Identify which cell holds the provided text, then report its [x, y] central coordinate. 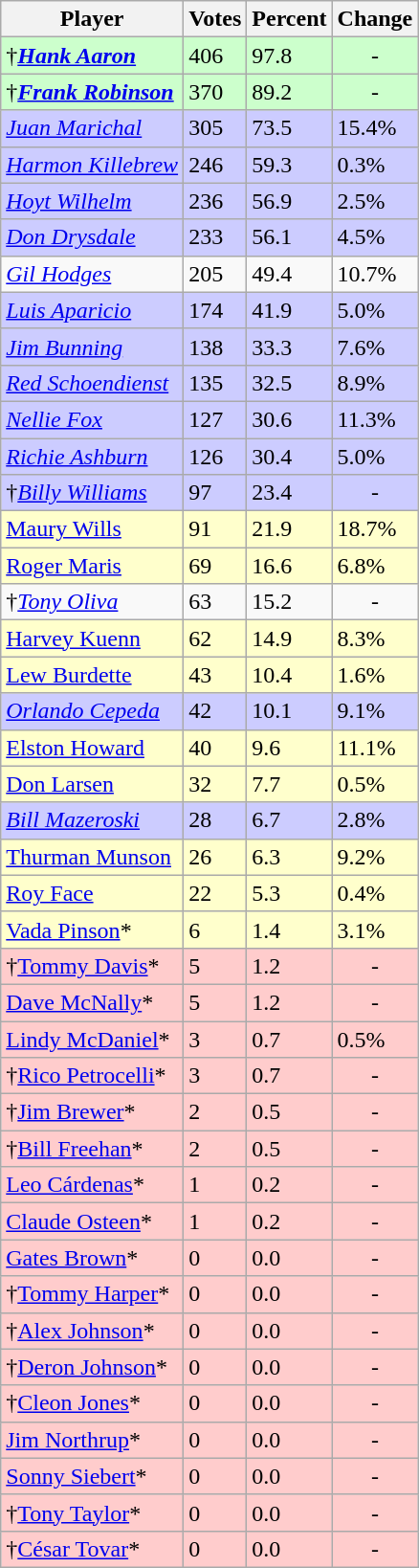
91 [215, 529]
†Bill Freehan* [92, 1149]
305 [215, 128]
Lindy McDaniel* [92, 1039]
Lew Burdette [92, 675]
Maury Wills [92, 529]
14.9 [289, 638]
Bill Mazeroski [92, 820]
10.7% [375, 274]
9.1% [375, 711]
126 [215, 457]
Votes [215, 19]
Gates Brown* [92, 1258]
370 [215, 92]
26 [215, 857]
Luis Aparicio [92, 310]
56.9 [289, 201]
69 [215, 566]
62 [215, 638]
†César Tovar* [92, 1549]
6.7 [289, 820]
205 [215, 274]
3.1% [375, 930]
32.5 [289, 383]
43 [215, 675]
Richie Ashburn [92, 457]
11.1% [375, 748]
Harvey Kuenn [92, 638]
Orlando Cepeda [92, 711]
†Tony Taylor* [92, 1512]
Harmon Killebrew [92, 165]
15.2 [289, 602]
41.9 [289, 310]
135 [215, 383]
9.6 [289, 748]
8.3% [375, 638]
Jim Northrup* [92, 1440]
406 [215, 56]
233 [215, 237]
Juan Marichal [92, 128]
Hoyt Wilhelm [92, 201]
127 [215, 419]
Roy Face [92, 893]
†Tony Oliva [92, 602]
56.1 [289, 237]
33.3 [289, 347]
6.3 [289, 857]
7.7 [289, 784]
Vada Pinson* [92, 930]
23.4 [289, 493]
Thurman Munson [92, 857]
Don Larsen [92, 784]
174 [215, 310]
59.3 [289, 165]
1.4 [289, 930]
8.9% [375, 383]
63 [215, 602]
32 [215, 784]
†Rico Petrocelli* [92, 1076]
†Hank Aaron [92, 56]
Sonny Siebert* [92, 1476]
7.6% [375, 347]
73.5 [289, 128]
Dave McNally* [92, 1002]
Red Schoendienst [92, 383]
Roger Maris [92, 566]
†Deron Johnson* [92, 1367]
1.6% [375, 675]
†Alex Johnson* [92, 1331]
0.4% [375, 893]
Nellie Fox [92, 419]
0.3% [375, 165]
236 [215, 201]
10.4 [289, 675]
10.1 [289, 711]
49.4 [289, 274]
22 [215, 893]
246 [215, 165]
97.8 [289, 56]
18.7% [375, 529]
†Billy Williams [92, 493]
89.2 [289, 92]
15.4% [375, 128]
†Cleon Jones* [92, 1403]
9.2% [375, 857]
†Tommy Davis* [92, 966]
16.6 [289, 566]
Player [92, 19]
Percent [289, 19]
Jim Bunning [92, 347]
Change [375, 19]
†Frank Robinson [92, 92]
30.6 [289, 419]
6.8% [375, 566]
†Jim Brewer* [92, 1112]
2.5% [375, 201]
97 [215, 493]
138 [215, 347]
Claude Osteen* [92, 1221]
21.9 [289, 529]
4.5% [375, 237]
5.3 [289, 893]
2.8% [375, 820]
11.3% [375, 419]
30.4 [289, 457]
Gil Hodges [92, 274]
40 [215, 748]
42 [215, 711]
6 [215, 930]
Elston Howard [92, 748]
Leo Cárdenas* [92, 1185]
Don Drysdale [92, 237]
†Tommy Harper* [92, 1294]
28 [215, 820]
